Output the (X, Y) coordinate of the center of the cell containing the given text.  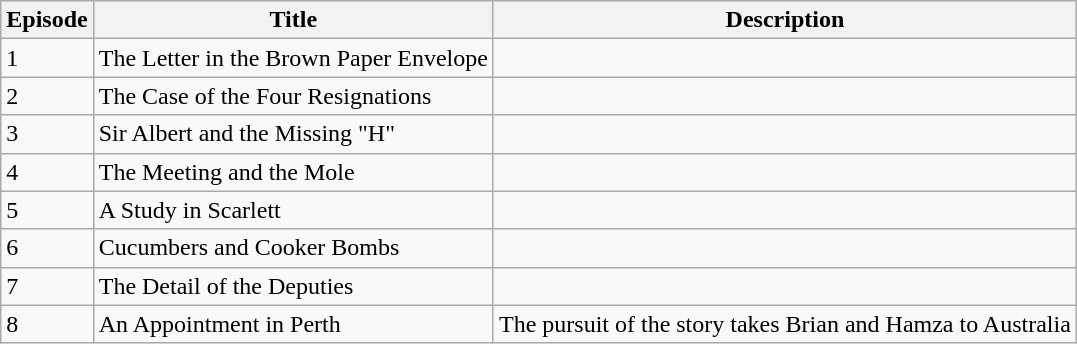
Episode (47, 20)
The Meeting and the Mole (293, 172)
1 (47, 58)
Sir Albert and the Missing "H" (293, 134)
An Appointment in Perth (293, 324)
Cucumbers and Cooker Bombs (293, 248)
4 (47, 172)
The Detail of the Deputies (293, 286)
7 (47, 286)
Description (784, 20)
The Case of the Four Resignations (293, 96)
8 (47, 324)
5 (47, 210)
Title (293, 20)
3 (47, 134)
The Letter in the Brown Paper Envelope (293, 58)
2 (47, 96)
6 (47, 248)
The pursuit of the story takes Brian and Hamza to Australia (784, 324)
A Study in Scarlett (293, 210)
